Identify which cell holds the provided text, then report its (X, Y) central coordinate. 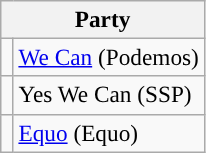
Yes We Can (SSP) (108, 95)
Equo (Equo) (108, 133)
We Can (Podemos) (108, 57)
Party (102, 19)
